Scan for the cell matching the given text and deliver its (X, Y) coordinate at center. 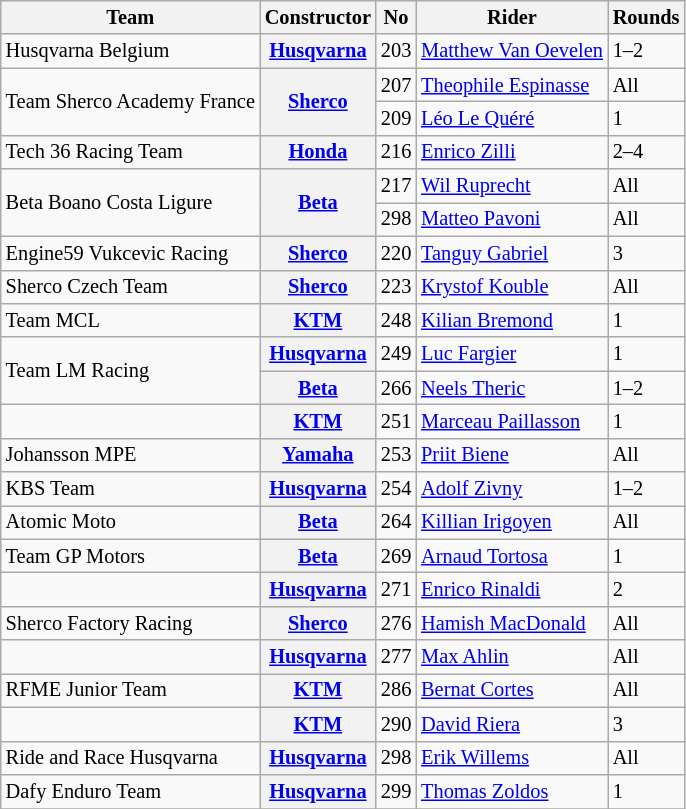
Krystof Kouble (512, 287)
216 (396, 152)
Arnaud Tortosa (512, 556)
Atomic Moto (130, 522)
Tanguy Gabriel (512, 253)
Husqvarna Belgium (130, 51)
Hamish MacDonald (512, 623)
Team LM Racing (130, 370)
Rider (512, 17)
Léo Le Quéré (512, 118)
276 (396, 623)
Max Ahlin (512, 657)
Engine59 Vukcevic Racing (130, 253)
Luc Fargier (512, 354)
Ride and Race Husqvarna (130, 758)
223 (396, 287)
254 (396, 489)
Kilian Bremond (512, 320)
RFME Junior Team (130, 690)
Marceau Paillasson (512, 421)
209 (396, 118)
299 (396, 791)
Beta Boano Costa Ligure (130, 202)
Rounds (646, 17)
Enrico Rinaldi (512, 589)
Matteo Pavoni (512, 219)
Dafy Enduro Team (130, 791)
Team MCL (130, 320)
286 (396, 690)
Johansson MPE (130, 455)
277 (396, 657)
Yamaha (318, 455)
Team GP Motors (130, 556)
Tech 36 Racing Team (130, 152)
266 (396, 388)
220 (396, 253)
290 (396, 724)
Erik Willems (512, 758)
Bernat Cortes (512, 690)
Team (130, 17)
253 (396, 455)
Team Sherco Academy France (130, 102)
KBS Team (130, 489)
264 (396, 522)
Neels Theric (512, 388)
Constructor (318, 17)
271 (396, 589)
Enrico Zilli (512, 152)
Sherco Czech Team (130, 287)
No (396, 17)
248 (396, 320)
203 (396, 51)
Matthew Van Oevelen (512, 51)
269 (396, 556)
Wil Ruprecht (512, 186)
Honda (318, 152)
251 (396, 421)
Adolf Zivny (512, 489)
207 (396, 85)
2–4 (646, 152)
Killian Irigoyen (512, 522)
Thomas Zoldos (512, 791)
David Riera (512, 724)
249 (396, 354)
Sherco Factory Racing (130, 623)
Theophile Espinasse (512, 85)
217 (396, 186)
Priit Biene (512, 455)
2 (646, 589)
